Scan for the cell matching the given text and deliver its (x, y) coordinate at center. 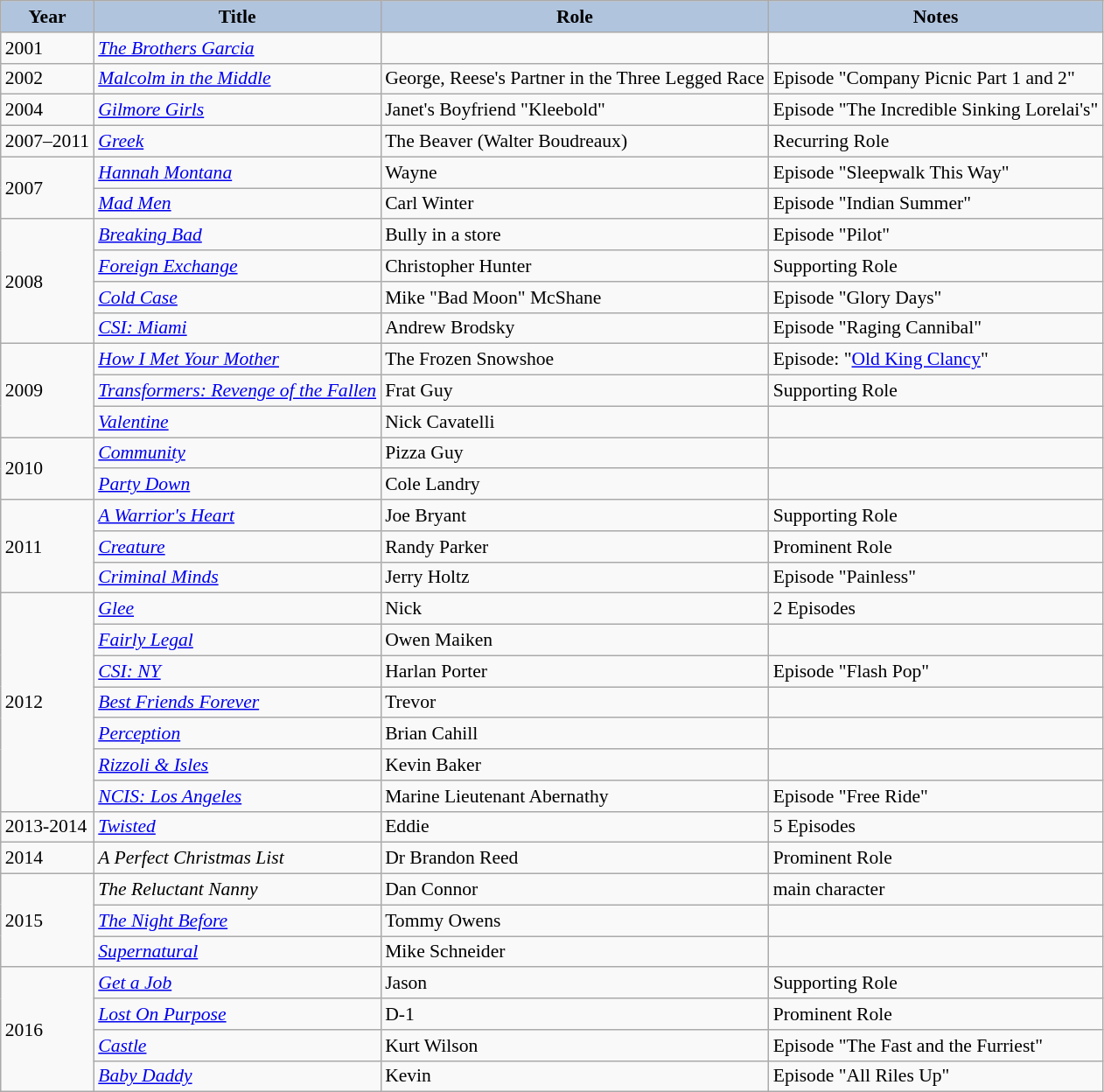
The Night Before (237, 920)
2002 (47, 79)
Episode "Flash Pop" (936, 671)
Criminal Minds (237, 577)
2016 (47, 1030)
Nick (575, 609)
Rizzoli & Isles (237, 765)
Year (47, 17)
Twisted (237, 827)
main character (936, 890)
Lost On Purpose (237, 1014)
A Perfect Christmas List (237, 858)
Joe Bryant (575, 515)
Kevin Baker (575, 765)
George, Reese's Partner in the Three Legged Race (575, 79)
Episode "Sleepwalk This Way" (936, 172)
Tommy Owens (575, 920)
Glee (237, 609)
Community (237, 453)
Harlan Porter (575, 671)
Kevin (575, 1076)
Hannah Montana (237, 172)
Baby Daddy (237, 1076)
The Beaver (Walter Boudreaux) (575, 142)
The Brothers Garcia (237, 48)
Gilmore Girls (237, 110)
Eddie (575, 827)
Get a Job (237, 983)
5 Episodes (936, 827)
Episode "Glory Days" (936, 297)
Recurring Role (936, 142)
Episode "Free Ride" (936, 796)
Fairly Legal (237, 640)
Valentine (237, 422)
Wayne (575, 172)
2008 (47, 282)
Randy Parker (575, 547)
Malcolm in the Middle (237, 79)
Role (575, 17)
Breaking Bad (237, 235)
Brian Cahill (575, 734)
2004 (47, 110)
Mike "Bad Moon" McShane (575, 297)
Cold Case (237, 297)
Nick Cavatelli (575, 422)
Episode "The Incredible Sinking Lorelai's" (936, 110)
Andrew Brodsky (575, 328)
Jason (575, 983)
2012 (47, 702)
Perception (237, 734)
Episode "Company Picnic Part 1 and 2" (936, 79)
How I Met Your Mother (237, 360)
CSI: Miami (237, 328)
Episode "The Fast and the Furriest" (936, 1046)
2009 (47, 390)
Frat Guy (575, 391)
Marine Lieutenant Abernathy (575, 796)
Greek (237, 142)
Supernatural (237, 952)
Dan Connor (575, 890)
Episode "Pilot" (936, 235)
Transformers: Revenge of the Fallen (237, 391)
The Frozen Snowshoe (575, 360)
Episode "All Riles Up" (936, 1076)
2015 (47, 920)
Mad Men (237, 204)
2 Episodes (936, 609)
2001 (47, 48)
Creature (237, 547)
Notes (936, 17)
Best Friends Forever (237, 703)
2011 (47, 546)
Owen Maiken (575, 640)
Pizza Guy (575, 453)
D-1 (575, 1014)
2010 (47, 469)
2013-2014 (47, 827)
Cole Landry (575, 485)
Janet's Boyfriend "Kleebold" (575, 110)
Bully in a store (575, 235)
Castle (237, 1046)
Carl Winter (575, 204)
Mike Schneider (575, 952)
Jerry Holtz (575, 577)
Episode "Painless" (936, 577)
2007 (47, 187)
Title (237, 17)
Foreign Exchange (237, 266)
The Reluctant Nanny (237, 890)
A Warrior's Heart (237, 515)
NCIS: Los Angeles (237, 796)
Christopher Hunter (575, 266)
2007–2011 (47, 142)
2014 (47, 858)
Dr Brandon Reed (575, 858)
Episode "Raging Cannibal" (936, 328)
CSI: NY (237, 671)
Kurt Wilson (575, 1046)
Trevor (575, 703)
Episode: "Old King Clancy" (936, 360)
Episode "Indian Summer" (936, 204)
Party Down (237, 485)
